Scan for the cell matching the given text and deliver its [X, Y] coordinate at center. 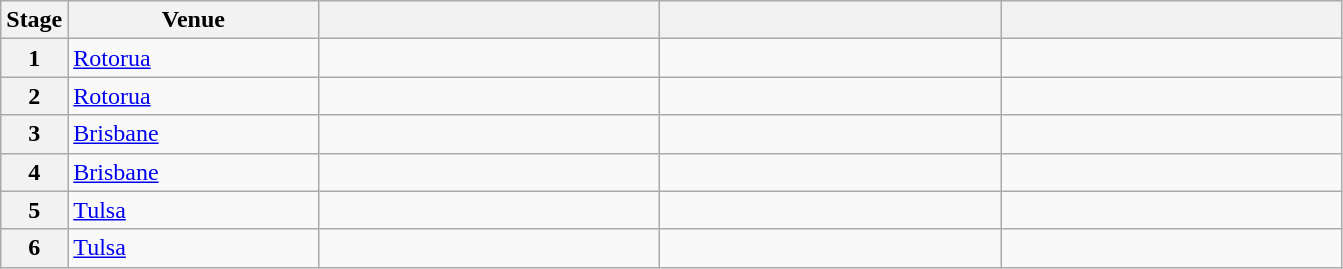
6 [34, 248]
1 [34, 58]
3 [34, 134]
Stage [34, 20]
5 [34, 210]
4 [34, 172]
Venue [194, 20]
2 [34, 96]
